Search for the cell housing the specified text and yield its [X, Y] center coordinate. 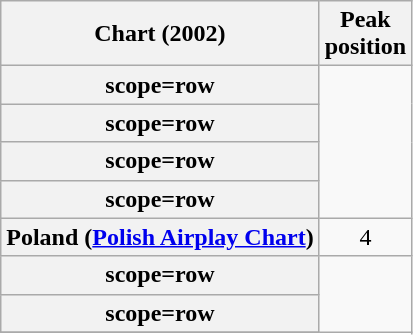
Peakposition [365, 34]
4 [365, 237]
Chart (2002) [160, 34]
Poland (Polish Airplay Chart) [160, 237]
